Capture the cell that displays the provided text and extract its [X, Y] central coordinate. 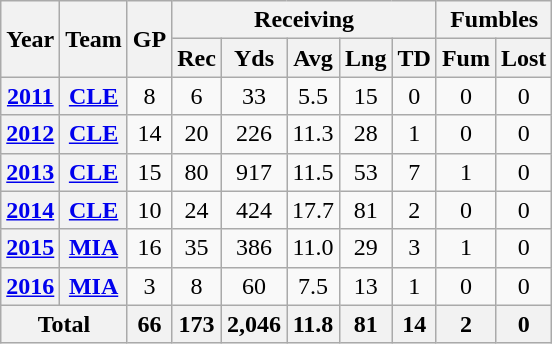
226 [254, 134]
Lost [523, 58]
Lng [366, 58]
917 [254, 172]
60 [254, 286]
Year [30, 39]
2,046 [254, 324]
5.5 [312, 96]
13 [366, 286]
2014 [30, 210]
424 [254, 210]
TD [414, 58]
Total [64, 324]
2011 [30, 96]
Yds [254, 58]
28 [366, 134]
11.0 [312, 248]
173 [197, 324]
Avg [312, 58]
Rec [197, 58]
17.7 [312, 210]
53 [366, 172]
10 [149, 210]
Fumbles [494, 20]
11.3 [312, 134]
2012 [30, 134]
Receiving [304, 20]
7.5 [312, 286]
2016 [30, 286]
Fum [466, 58]
7 [414, 172]
20 [197, 134]
2013 [30, 172]
11.8 [312, 324]
6 [197, 96]
386 [254, 248]
11.5 [312, 172]
66 [149, 324]
24 [197, 210]
80 [197, 172]
16 [149, 248]
33 [254, 96]
29 [366, 248]
GP [149, 39]
Team [94, 39]
2015 [30, 248]
35 [197, 248]
